Return [x, y] of the center of cell containing provided text 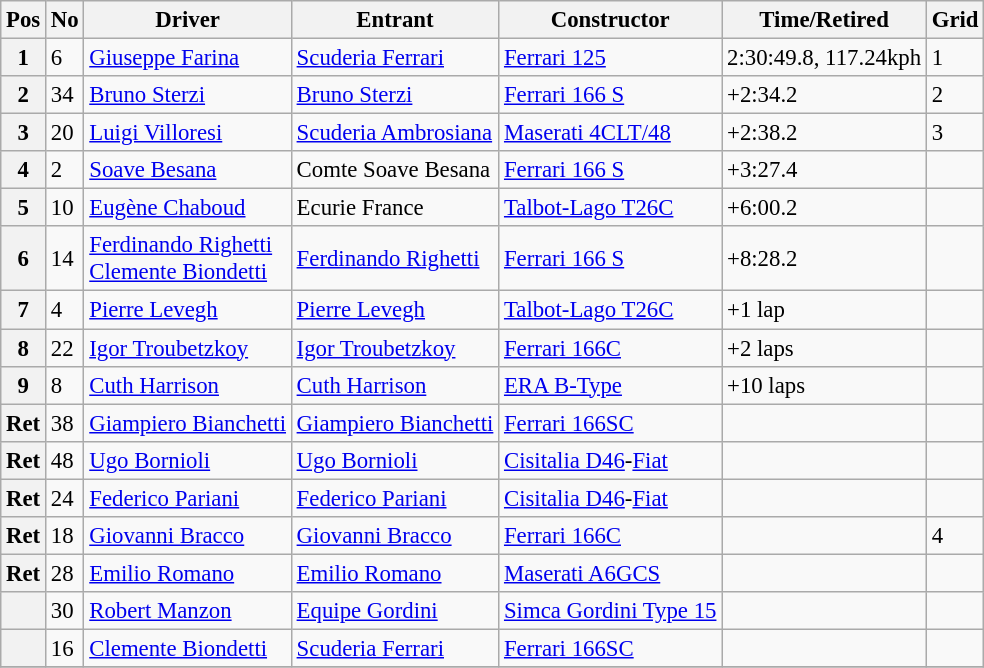
34 [65, 95]
Entrant [394, 20]
Soave Besana [188, 170]
Ecurie France [394, 208]
10 [65, 208]
Time/Retired [824, 20]
+2:38.2 [824, 133]
Maserati 4CLT/48 [610, 133]
Scuderia Ambrosiana [394, 133]
+10 laps [824, 385]
+1 lap [824, 310]
+2:34.2 [824, 95]
9 [24, 385]
48 [65, 460]
5 [24, 208]
Constructor [610, 20]
ERA B-Type [610, 385]
No [65, 20]
+8:28.2 [824, 258]
Robert Manzon [188, 611]
16 [65, 648]
22 [65, 348]
Maserati A6GCS [610, 573]
Giuseppe Farina [188, 58]
Grid [954, 20]
Luigi Villoresi [188, 133]
30 [65, 611]
Comte Soave Besana [394, 170]
Ferdinando Righetti [394, 258]
28 [65, 573]
18 [65, 536]
20 [65, 133]
Eugène Chaboud [188, 208]
+2 laps [824, 348]
Clemente Biondetti [188, 648]
+3:27.4 [824, 170]
Driver [188, 20]
Ferdinando Righetti Clemente Biondetti [188, 258]
14 [65, 258]
38 [65, 423]
24 [65, 498]
Pos [24, 20]
7 [24, 310]
2:30:49.8, 117.24kph [824, 58]
Ferrari 125 [610, 58]
Equipe Gordini [394, 611]
Simca Gordini Type 15 [610, 611]
+6:00.2 [824, 208]
